For the text-containing cell, return its midpoint in (X, Y) coordinate format. 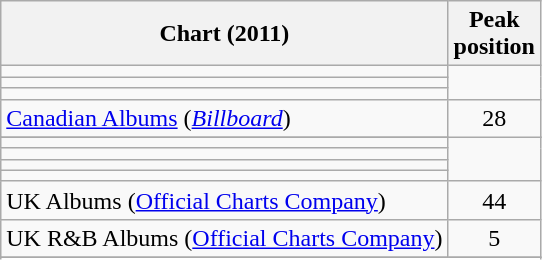
44 (494, 200)
Canadian Albums (Billboard) (224, 118)
Peakposition (494, 34)
Chart (2011) (224, 34)
28 (494, 118)
UK R&B Albums (Official Charts Company) (224, 238)
5 (494, 238)
UK Albums (Official Charts Company) (224, 200)
